Pinpoint the cell where the given text exists, returning its [x, y] midpoint coordinate. 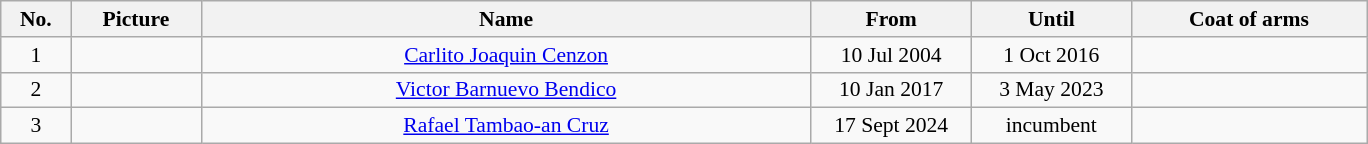
3 [36, 126]
Picture [136, 19]
Name [506, 19]
2 [36, 90]
Coat of arms [1248, 19]
3 May 2023 [1051, 90]
Carlito Joaquin Cenzon [506, 55]
From [891, 19]
10 Jul 2004 [891, 55]
incumbent [1051, 126]
1 Oct 2016 [1051, 55]
Until [1051, 19]
1 [36, 55]
Victor Barnuevo Bendico [506, 90]
17 Sept 2024 [891, 126]
10 Jan 2017 [891, 90]
No. [36, 19]
Rafael Tambao-an Cruz [506, 126]
